Provide the [x, y] coordinate of the cell's center where the given text is located.  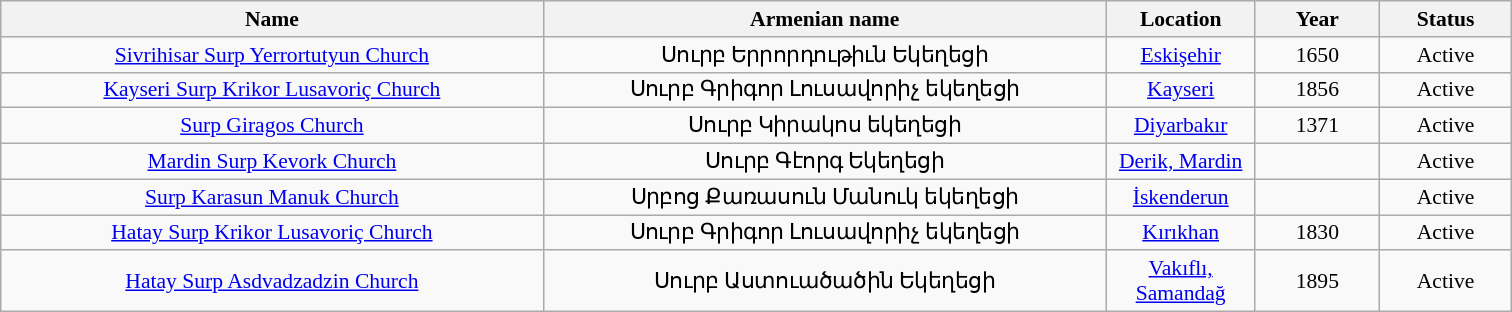
Status [1446, 19]
Armenian name [824, 19]
1856 [1318, 90]
1371 [1318, 126]
1650 [1318, 55]
1830 [1318, 233]
Sivrihisar Surp Yerrortutyun Church [272, 55]
Սուրբ Կիրակոս եկեղեցի [824, 126]
Hatay Surp Krikor Lusavoriç Church [272, 233]
1895 [1318, 282]
Սուրբ Աստուածածին Եկեղեցի [824, 282]
Surp Karasun Manuk Church [272, 197]
Location [1180, 19]
Vakıflı, Samandağ [1180, 282]
Kayseri Surp Krikor Lusavoriç Church [272, 90]
Derik, Mardin [1180, 162]
Name [272, 19]
Eskişehir [1180, 55]
İskenderun [1180, 197]
Kırıkhan [1180, 233]
Year [1318, 19]
Diyarbakır [1180, 126]
Mardin Surp Kevork Church [272, 162]
Surp Giragos Church [272, 126]
Hatay Surp Asdvadzadzin Church [272, 282]
Սուրբ Երրորդութիւն Եկեղեցի [824, 55]
Սուրբ Գէորգ Եկեղեցի [824, 162]
Kayseri [1180, 90]
Սրբոց Քառասուն Մանուկ եկեղեցի [824, 197]
